Determine the (x, y) coordinate at the center of the cell enclosing the given text.  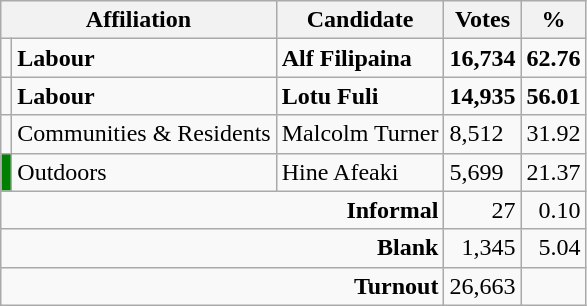
Hine Afeaki (360, 172)
14,935 (482, 96)
Informal (222, 210)
Votes (482, 20)
Malcolm Turner (360, 134)
8,512 (482, 134)
Alf Filipaina (360, 58)
1,345 (482, 248)
Candidate (360, 20)
Communities & Residents (144, 134)
27 (482, 210)
Lotu Fuli (360, 96)
Turnout (222, 286)
Affiliation (138, 20)
16,734 (482, 58)
21.37 (554, 172)
31.92 (554, 134)
56.01 (554, 96)
Blank (222, 248)
5,699 (482, 172)
5.04 (554, 248)
% (554, 20)
Outdoors (144, 172)
26,663 (482, 286)
62.76 (554, 58)
0.10 (554, 210)
